Capture the cell that displays the provided text and extract its [X, Y] central coordinate. 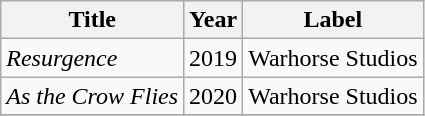
2020 [214, 96]
2019 [214, 58]
Label [333, 20]
Year [214, 20]
As the Crow Flies [92, 96]
Resurgence [92, 58]
Title [92, 20]
